Return the (x, y) coordinate for the center point of the cell that contains the specified text.  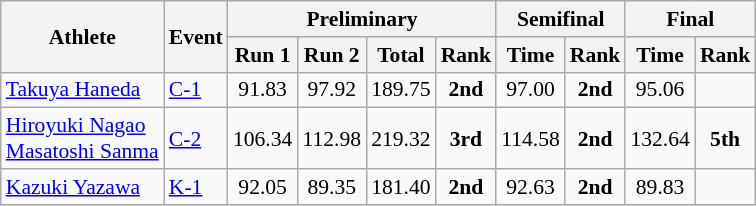
92.63 (530, 187)
114.58 (530, 138)
219.32 (400, 138)
89.83 (660, 187)
Total (400, 55)
112.98 (332, 138)
Takuya Haneda (82, 90)
Event (196, 36)
89.35 (332, 187)
Hiroyuki NagaoMasatoshi Sanma (82, 138)
3rd (466, 138)
95.06 (660, 90)
Final (690, 19)
C-2 (196, 138)
Athlete (82, 36)
K-1 (196, 187)
132.64 (660, 138)
Preliminary (362, 19)
Semifinal (560, 19)
92.05 (262, 187)
97.00 (530, 90)
97.92 (332, 90)
106.34 (262, 138)
91.83 (262, 90)
Kazuki Yazawa (82, 187)
181.40 (400, 187)
Run 2 (332, 55)
C-1 (196, 90)
5th (726, 138)
Run 1 (262, 55)
189.75 (400, 90)
